Determine the [x, y] coordinate at the center of the cell enclosing the given text.  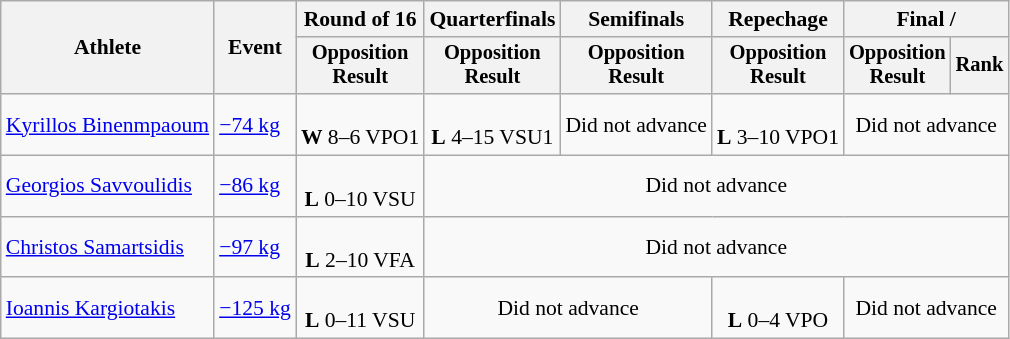
−125 kg [255, 308]
L 4–15 VSU1 [492, 124]
Round of 16 [360, 19]
L 0–4 VPO [778, 308]
Ioannis Kargiotakis [108, 308]
L 2–10 VFA [360, 248]
Athlete [108, 48]
Georgios Savvoulidis [108, 186]
L 3–10 VPO1 [778, 124]
Final / [926, 19]
Rank [980, 66]
Quarterfinals [492, 19]
Repechage [778, 19]
L 0–11 VSU [360, 308]
W 8–6 VPO1 [360, 124]
L 0–10 VSU [360, 186]
−74 kg [255, 124]
−97 kg [255, 248]
Kyrillos Binenmpaoum [108, 124]
Semifinals [636, 19]
Event [255, 48]
−86 kg [255, 186]
Christos Samartsidis [108, 248]
